Capture the cell that displays the provided text and extract its [x, y] central coordinate. 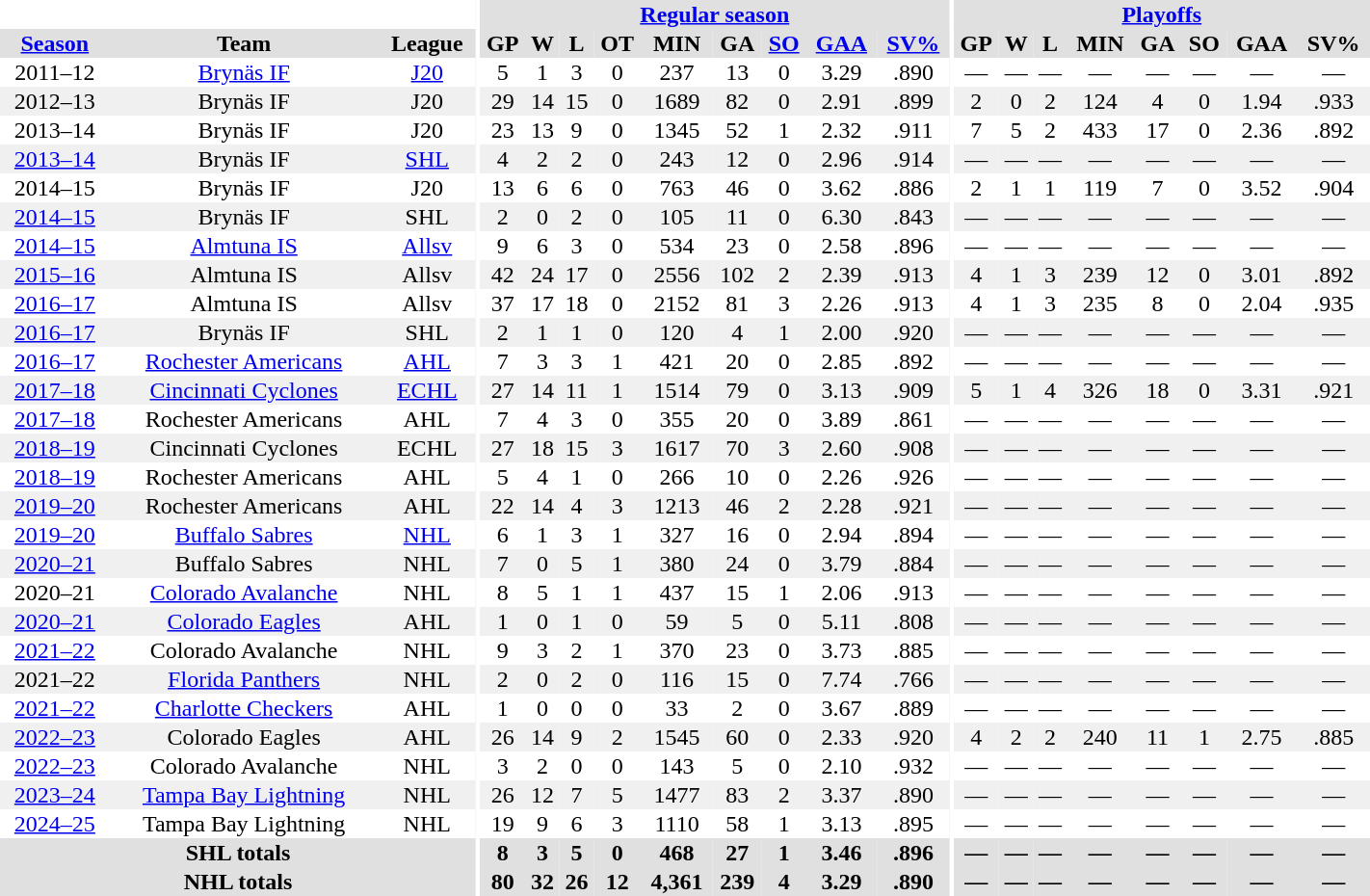
16 [738, 535]
.889 [913, 708]
.926 [913, 477]
2015–16 [55, 275]
3.46 [842, 853]
79 [738, 390]
3.79 [842, 564]
.808 [913, 621]
2.75 [1262, 737]
.909 [913, 390]
370 [676, 650]
70 [738, 448]
6.30 [842, 217]
42 [503, 275]
1213 [676, 506]
421 [676, 361]
7.74 [842, 679]
.895 [913, 824]
.914 [913, 159]
143 [676, 766]
763 [676, 188]
124 [1100, 101]
2152 [676, 303]
2.85 [842, 361]
.933 [1333, 101]
2.94 [842, 535]
.935 [1333, 303]
1345 [676, 130]
1110 [676, 824]
3.67 [842, 708]
326 [1100, 390]
.884 [913, 564]
NHL totals [238, 882]
1477 [676, 795]
4,361 [676, 882]
235 [1100, 303]
Team [245, 43]
3.01 [1262, 275]
355 [676, 419]
2.58 [842, 246]
433 [1100, 130]
2.91 [842, 101]
3.89 [842, 419]
2.96 [842, 159]
3.37 [842, 795]
2023–24 [55, 795]
468 [676, 853]
Florida Panthers [245, 679]
3.62 [842, 188]
59 [676, 621]
105 [676, 217]
Regular season [715, 14]
1.94 [1262, 101]
5.11 [842, 621]
.932 [913, 766]
83 [738, 795]
2.36 [1262, 130]
534 [676, 246]
.894 [913, 535]
.904 [1333, 188]
52 [738, 130]
1514 [676, 390]
102 [738, 275]
237 [676, 72]
2556 [676, 275]
81 [738, 303]
League [428, 43]
1689 [676, 101]
2.39 [842, 275]
37 [503, 303]
3.73 [842, 650]
2.33 [842, 737]
.861 [913, 419]
2.28 [842, 506]
2024–25 [55, 824]
2011–12 [55, 72]
1545 [676, 737]
32 [541, 882]
2012–13 [55, 101]
240 [1100, 737]
58 [738, 824]
.886 [913, 188]
Playoffs [1162, 14]
.911 [913, 130]
Charlotte Checkers [245, 708]
10 [738, 477]
2.04 [1262, 303]
.899 [913, 101]
Season [55, 43]
380 [676, 564]
OT [617, 43]
3.31 [1262, 390]
1617 [676, 448]
327 [676, 535]
60 [738, 737]
120 [676, 332]
2.06 [842, 593]
2.60 [842, 448]
116 [676, 679]
243 [676, 159]
2.00 [842, 332]
266 [676, 477]
80 [503, 882]
.843 [913, 217]
2.10 [842, 766]
3.52 [1262, 188]
119 [1100, 188]
22 [503, 506]
33 [676, 708]
82 [738, 101]
SHL totals [238, 853]
29 [503, 101]
19 [503, 824]
.908 [913, 448]
437 [676, 593]
2.32 [842, 130]
.766 [913, 679]
